Return [x, y] of the center of cell containing provided text 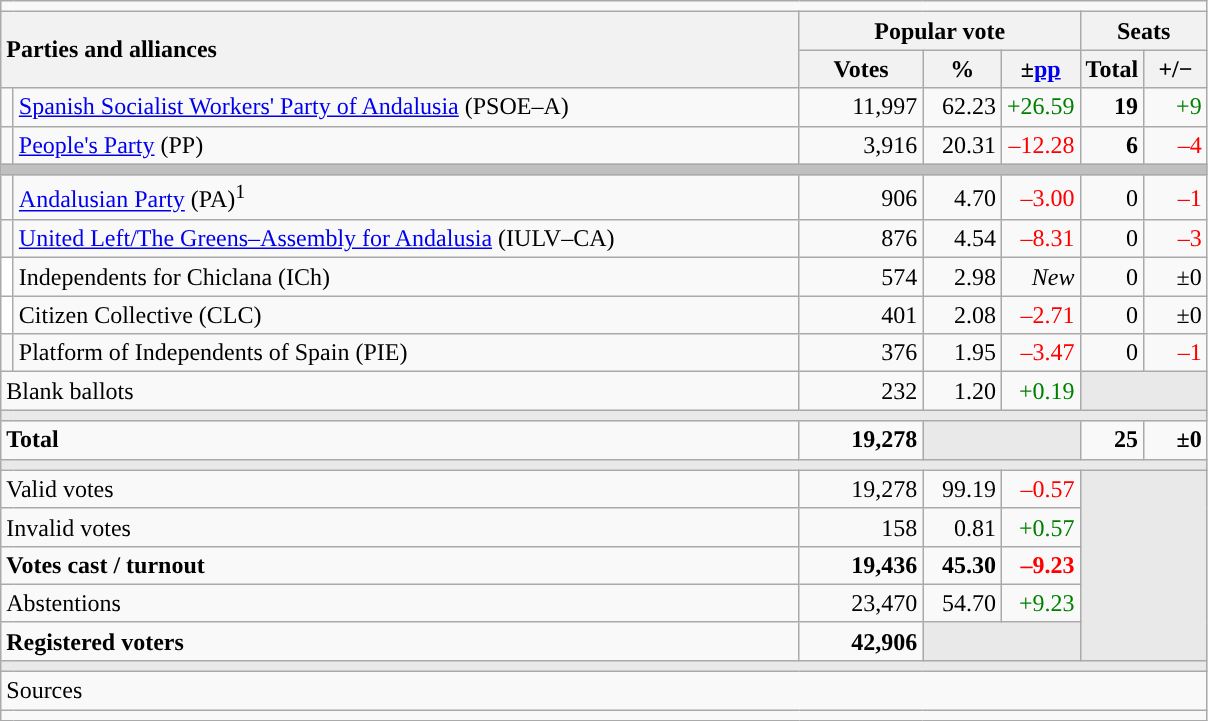
1.95 [962, 353]
–3.47 [1040, 353]
% [962, 69]
25 [1112, 440]
158 [861, 527]
–3 [1176, 239]
232 [861, 391]
54.70 [962, 603]
Abstentions [400, 603]
–0.57 [1040, 489]
Andalusian Party (PA)1 [406, 198]
Parties and alliances [400, 50]
4.70 [962, 198]
United Left/The Greens–Assembly for Andalusia (IULV–CA) [406, 239]
–4 [1176, 145]
Registered voters [400, 641]
4.54 [962, 239]
6 [1112, 145]
42,906 [861, 641]
3,916 [861, 145]
Votes cast / turnout [400, 565]
Platform of Independents of Spain (PIE) [406, 353]
574 [861, 277]
20.31 [962, 145]
+9 [1176, 107]
–3.00 [1040, 198]
62.23 [962, 107]
Valid votes [400, 489]
2.08 [962, 315]
Seats [1144, 31]
11,997 [861, 107]
Blank ballots [400, 391]
Sources [604, 691]
+26.59 [1040, 107]
2.98 [962, 277]
876 [861, 239]
+/− [1176, 69]
Invalid votes [400, 527]
–2.71 [1040, 315]
99.19 [962, 489]
People's Party (PP) [406, 145]
19,436 [861, 565]
–8.31 [1040, 239]
401 [861, 315]
Citizen Collective (CLC) [406, 315]
906 [861, 198]
376 [861, 353]
Popular vote [940, 31]
Votes [861, 69]
45.30 [962, 565]
23,470 [861, 603]
19 [1112, 107]
New [1040, 277]
+0.19 [1040, 391]
+9.23 [1040, 603]
±pp [1040, 69]
Independents for Chiclana (ICh) [406, 277]
+0.57 [1040, 527]
0.81 [962, 527]
–9.23 [1040, 565]
Spanish Socialist Workers' Party of Andalusia (PSOE–A) [406, 107]
1.20 [962, 391]
–12.28 [1040, 145]
